Locate the cell with the specified text and output its [X, Y] center coordinate. 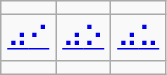
⠴⠕ [84, 38]
⠴⠊ [28, 38]
⠴⠥ [138, 38]
